Determine the (X, Y) coordinate at the center of the cell enclosing the given text.  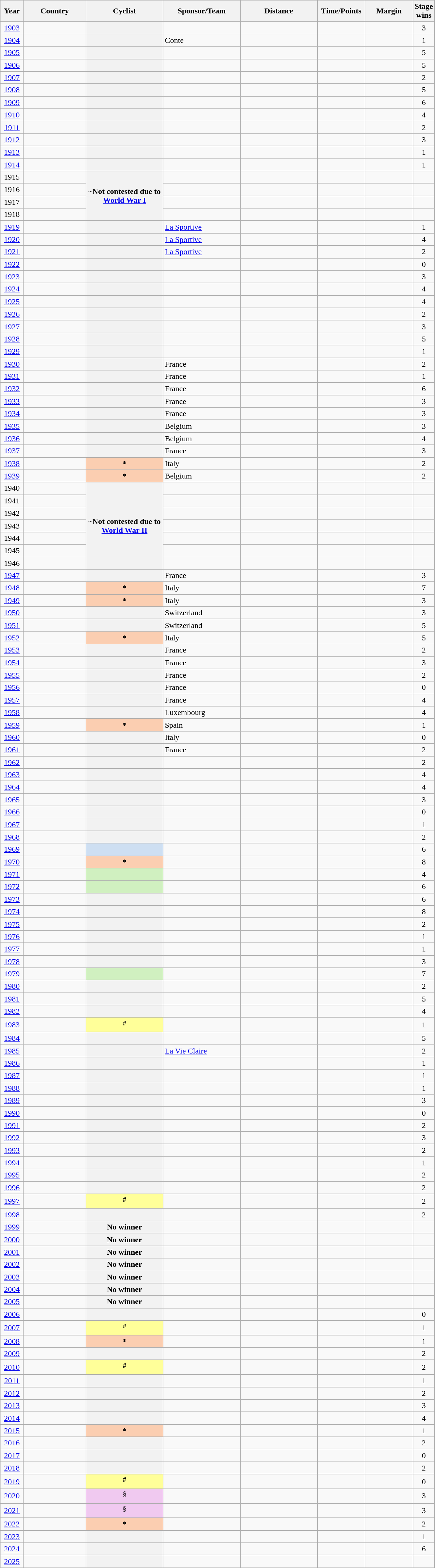
2020 (12, 1496)
1934 (12, 414)
2011 (12, 1381)
Time/Points (341, 11)
1989 (12, 1101)
1933 (12, 401)
1970 (12, 862)
1905 (12, 53)
1903 (12, 28)
1957 (12, 700)
1949 (12, 601)
2004 (12, 1289)
1986 (12, 1063)
2002 (12, 1264)
1997 (12, 1201)
1963 (12, 775)
1937 (12, 451)
1938 (12, 463)
1981 (12, 999)
1939 (12, 476)
1920 (12, 239)
1922 (12, 264)
1913 (12, 152)
2024 (12, 1549)
1943 (12, 526)
2009 (12, 1354)
1935 (12, 426)
1948 (12, 588)
1923 (12, 277)
1995 (12, 1175)
1964 (12, 787)
1928 (12, 339)
1907 (12, 78)
1953 (12, 650)
2010 (12, 1367)
2000 (12, 1240)
1971 (12, 874)
1968 (12, 837)
1998 (12, 1215)
1915 (12, 177)
1982 (12, 1011)
1942 (12, 513)
Margin (389, 11)
1932 (12, 389)
1955 (12, 675)
2022 (12, 1524)
1954 (12, 663)
2007 (12, 1328)
1983 (12, 1025)
1911 (12, 127)
1994 (12, 1163)
1985 (12, 1051)
1951 (12, 625)
1977 (12, 949)
2015 (12, 1431)
2003 (12, 1277)
1972 (12, 887)
2001 (12, 1252)
2017 (12, 1455)
1912 (12, 140)
1916 (12, 190)
1956 (12, 688)
1978 (12, 961)
~Not contested due to World War II (125, 526)
2014 (12, 1418)
2008 (12, 1341)
Luxembourg (202, 712)
2006 (12, 1314)
2012 (12, 1393)
1950 (12, 613)
2016 (12, 1443)
2025 (12, 1561)
1904 (12, 40)
1980 (12, 986)
1988 (12, 1088)
1917 (12, 202)
Spain (202, 725)
1975 (12, 924)
2023 (12, 1537)
La Vie Claire (202, 1051)
1966 (12, 812)
1914 (12, 165)
2019 (12, 1482)
1919 (12, 227)
1969 (12, 849)
2013 (12, 1406)
1999 (12, 1227)
1909 (12, 102)
1921 (12, 252)
1910 (12, 115)
1967 (12, 825)
1992 (12, 1138)
1926 (12, 314)
1974 (12, 912)
Stage wins (424, 11)
Conte (202, 40)
1993 (12, 1150)
1946 (12, 563)
1918 (12, 215)
1927 (12, 326)
1959 (12, 725)
Sponsor/Team (202, 11)
1987 (12, 1076)
1930 (12, 364)
1931 (12, 376)
1961 (12, 750)
2005 (12, 1302)
1944 (12, 538)
Country (55, 11)
2018 (12, 1468)
~Not contested due to World War I (125, 196)
1929 (12, 351)
1991 (12, 1125)
1947 (12, 576)
1979 (12, 974)
Year (12, 11)
1965 (12, 800)
1976 (12, 936)
1936 (12, 439)
Cyclist (125, 11)
1996 (12, 1188)
1984 (12, 1038)
1925 (12, 302)
Distance (279, 11)
1990 (12, 1113)
1952 (12, 638)
1945 (12, 550)
1924 (12, 289)
1941 (12, 501)
1962 (12, 762)
1960 (12, 737)
1958 (12, 712)
2021 (12, 1510)
1940 (12, 488)
1906 (12, 65)
1908 (12, 90)
1973 (12, 899)
